Return (X, Y) of the center of cell containing provided text 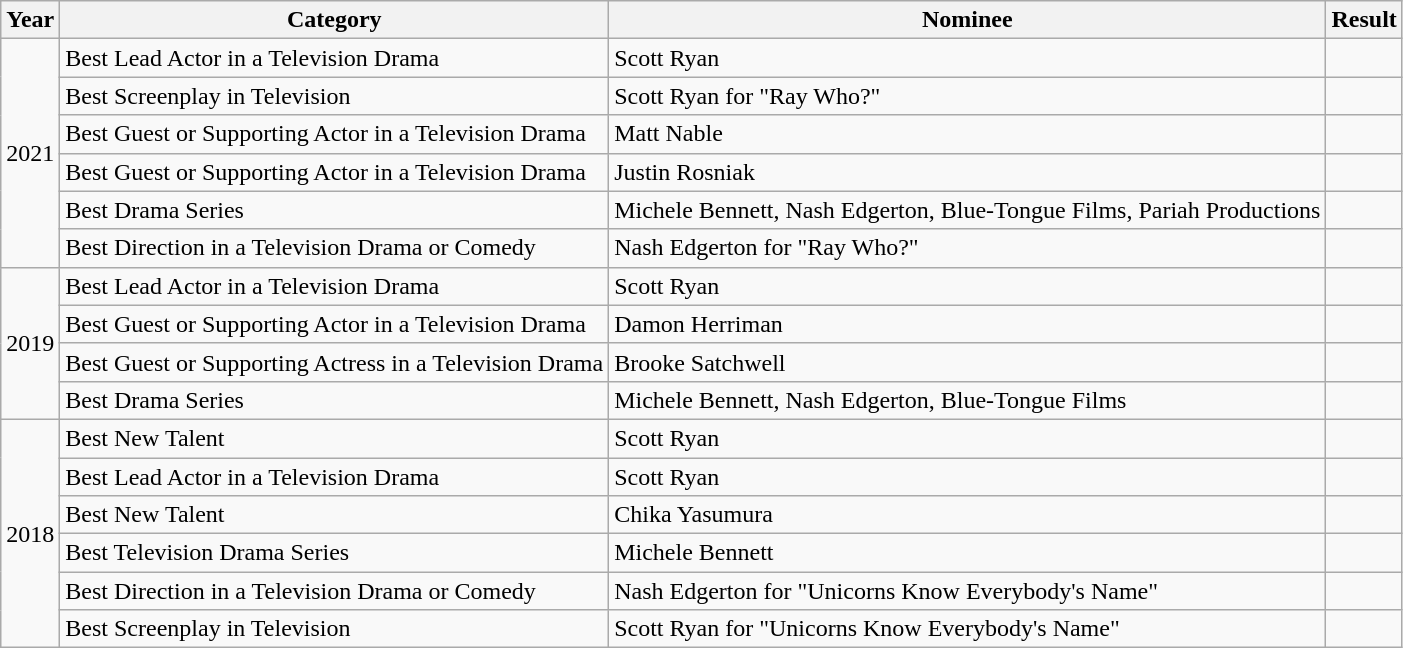
2019 (30, 343)
Nash Edgerton for "Unicorns Know Everybody's Name" (968, 591)
Michele Bennett (968, 553)
Best Guest or Supporting Actress in a Television Drama (334, 362)
Category (334, 20)
Year (30, 20)
Brooke Satchwell (968, 362)
Scott Ryan for "Ray Who?" (968, 96)
Result (1364, 20)
Michele Bennett, Nash Edgerton, Blue-Tongue Films (968, 400)
Damon Herriman (968, 324)
Nominee (968, 20)
Best Television Drama Series (334, 553)
Nash Edgerton for "Ray Who?" (968, 248)
Scott Ryan for "Unicorns Know Everybody's Name" (968, 629)
Chika Yasumura (968, 515)
2021 (30, 153)
2018 (30, 533)
Michele Bennett, Nash Edgerton, Blue-Tongue Films, Pariah Productions (968, 210)
Matt Nable (968, 134)
Justin Rosniak (968, 172)
